Extract the [X, Y] coordinate from the center of the cell holding the provided text.  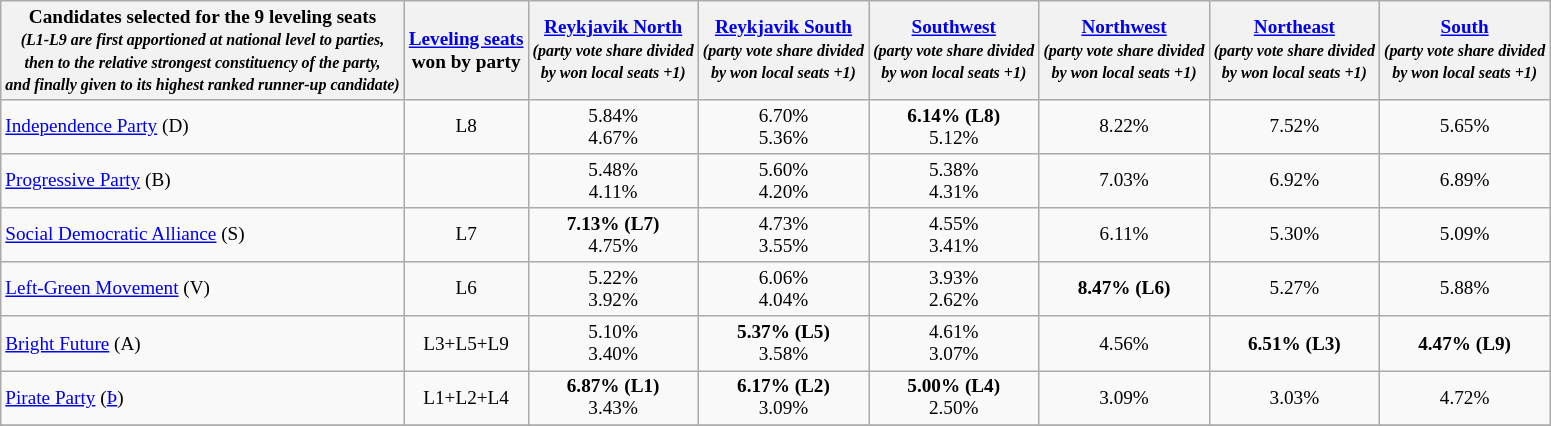
5.38%4.31% [954, 181]
3.03% [1294, 397]
6.51% (L3) [1294, 343]
5.88% [1464, 289]
Reykjavik North(party vote share dividedby won local seats +1) [613, 50]
6.06%4.04% [783, 289]
4.56% [1124, 343]
6.14% (L8)5.12% [954, 127]
5.48%4.11% [613, 181]
4.72% [1464, 397]
Northeast(party vote share dividedby won local seats +1) [1294, 50]
Pirate Party (Þ) [202, 397]
7.03% [1124, 181]
5.22%3.92% [613, 289]
8.22% [1124, 127]
6.92% [1294, 181]
Leveling seatswon by party [466, 50]
6.70%5.36% [783, 127]
5.84%4.67% [613, 127]
6.87% (L1)3.43% [613, 397]
4.61%3.07% [954, 343]
5.00% (L4)2.50% [954, 397]
4.55%3.41% [954, 235]
5.09% [1464, 235]
Southwest(party vote share dividedby won local seats +1) [954, 50]
Northwest(party vote share dividedby won local seats +1) [1124, 50]
Independence Party (D) [202, 127]
8.47% (L6) [1124, 289]
6.17% (L2)3.09% [783, 397]
L1+L2+L4 [466, 397]
Social Democratic Alliance (S) [202, 235]
Reykjavik South(party vote share dividedby won local seats +1) [783, 50]
5.60%4.20% [783, 181]
5.27% [1294, 289]
7.52% [1294, 127]
5.65% [1464, 127]
South(party vote share dividedby won local seats +1) [1464, 50]
Progressive Party (B) [202, 181]
Left-Green Movement (V) [202, 289]
4.73%3.55% [783, 235]
3.09% [1124, 397]
7.13% (L7)4.75% [613, 235]
L3+L5+L9 [466, 343]
Bright Future (A) [202, 343]
4.47% (L9) [1464, 343]
5.10%3.40% [613, 343]
6.11% [1124, 235]
L7 [466, 235]
L8 [466, 127]
3.93%2.62% [954, 289]
5.37% (L5)3.58% [783, 343]
L6 [466, 289]
6.89% [1464, 181]
5.30% [1294, 235]
